Extract the [x, y] coordinate from the center of the cell holding the provided text.  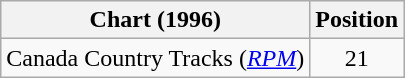
Chart (1996) [156, 20]
Position [357, 20]
21 [357, 58]
Canada Country Tracks (RPM) [156, 58]
